Identify which cell holds the provided text, then report its [X, Y] central coordinate. 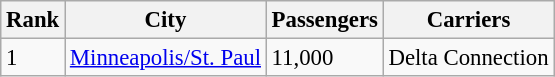
11,000 [324, 58]
Carriers [468, 20]
City [166, 20]
1 [33, 58]
Delta Connection [468, 58]
Minneapolis/St. Paul [166, 58]
Rank [33, 20]
Passengers [324, 20]
